Determine the [X, Y] coordinate at the center of the cell enclosing the given text.  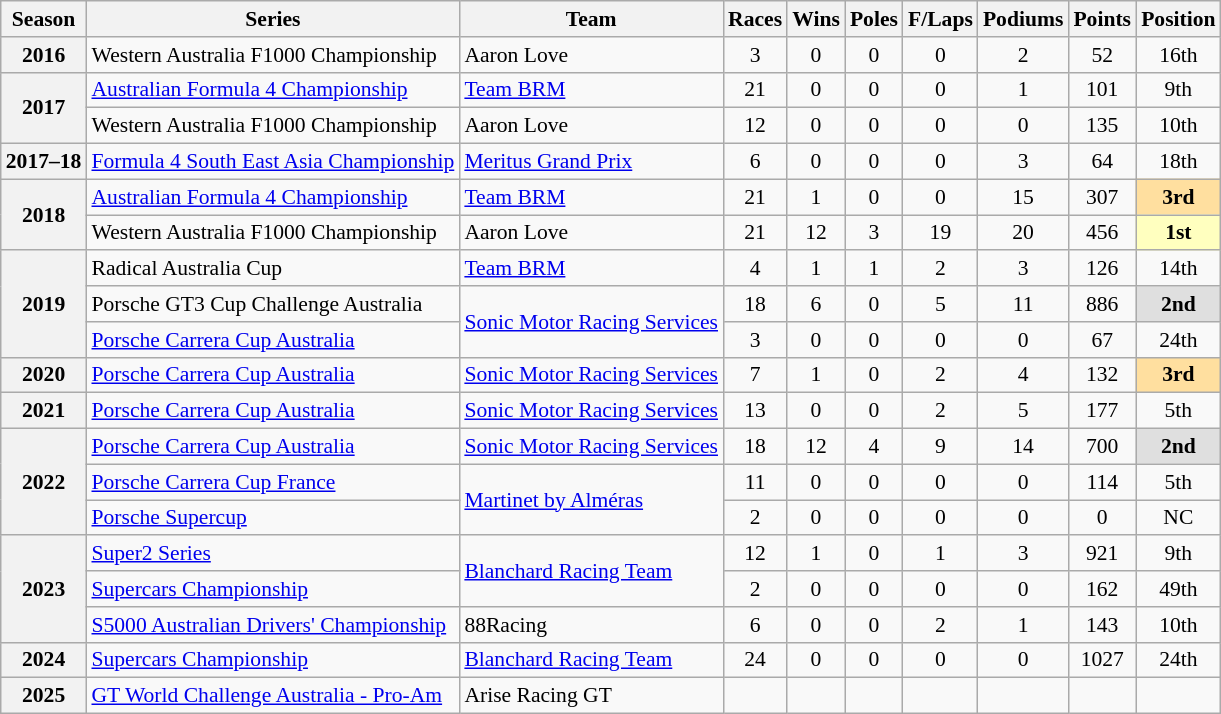
64 [1102, 162]
135 [1102, 126]
700 [1102, 447]
2025 [44, 696]
101 [1102, 90]
Radical Australia Cup [272, 269]
Wins [816, 19]
14 [1024, 447]
GT World Challenge Australia - Pro-Am [272, 696]
NC [1178, 518]
Porsche Supercup [272, 518]
49th [1178, 589]
88Racing [591, 625]
7 [755, 375]
67 [1102, 340]
F/Laps [940, 19]
307 [1102, 197]
2017–18 [44, 162]
114 [1102, 482]
Season [44, 19]
Arise Racing GT [591, 696]
14th [1178, 269]
886 [1102, 304]
13 [755, 411]
Martinet by Alméras [591, 500]
9 [940, 447]
2024 [44, 660]
20 [1024, 233]
2020 [44, 375]
24 [755, 660]
16th [1178, 55]
Points [1102, 19]
2023 [44, 590]
Meritus Grand Prix [591, 162]
456 [1102, 233]
143 [1102, 625]
S5000 Australian Drivers' Championship [272, 625]
132 [1102, 375]
126 [1102, 269]
1st [1178, 233]
Series [272, 19]
1027 [1102, 660]
Porsche Carrera Cup France [272, 482]
177 [1102, 411]
2021 [44, 411]
Formula 4 South East Asia Championship [272, 162]
Team [591, 19]
18th [1178, 162]
Super2 Series [272, 554]
Poles [874, 19]
Races [755, 19]
19 [940, 233]
Porsche GT3 Cup Challenge Australia [272, 304]
162 [1102, 589]
Position [1178, 19]
921 [1102, 554]
15 [1024, 197]
52 [1102, 55]
2022 [44, 482]
Podiums [1024, 19]
2017 [44, 108]
2016 [44, 55]
2018 [44, 214]
2019 [44, 304]
